From the cell containing the given text, extract its center point as (X, Y) coordinate. 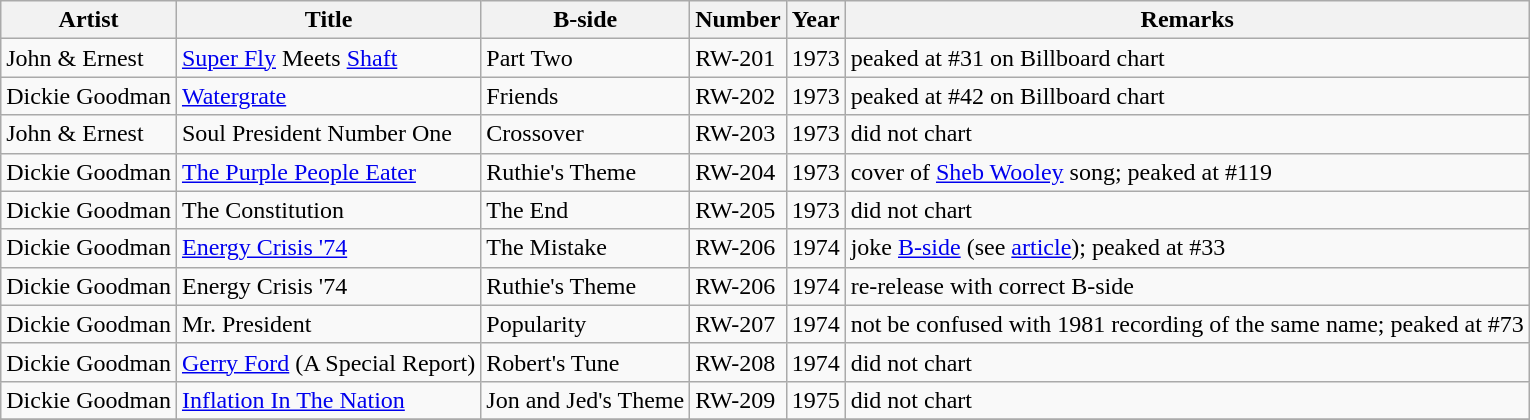
Inflation In The Nation (328, 400)
RW-205 (738, 210)
RW-202 (738, 96)
Number (738, 20)
RW-209 (738, 400)
The Constitution (328, 210)
re-release with correct B-side (1187, 286)
Crossover (586, 134)
Remarks (1187, 20)
Jon and Jed's Theme (586, 400)
joke B-side (see article); peaked at #33 (1187, 248)
Popularity (586, 324)
Title (328, 20)
Part Two (586, 58)
Watergrate (328, 96)
RW-203 (738, 134)
peaked at #42 on Billboard chart (1187, 96)
The Purple People Eater (328, 172)
RW-201 (738, 58)
RW-204 (738, 172)
RW-208 (738, 362)
Soul President Number One (328, 134)
The End (586, 210)
Year (816, 20)
Friends (586, 96)
1975 (816, 400)
RW-207 (738, 324)
The Mistake (586, 248)
Super Fly Meets Shaft (328, 58)
Gerry Ford (A Special Report) (328, 362)
Mr. President (328, 324)
Robert's Tune (586, 362)
not be confused with 1981 recording of the same name; peaked at #73 (1187, 324)
peaked at #31 on Billboard chart (1187, 58)
Artist (89, 20)
cover of Sheb Wooley song; peaked at #119 (1187, 172)
B-side (586, 20)
